Detect which cell encompasses the target text, then output its (x, y) center coordinate. 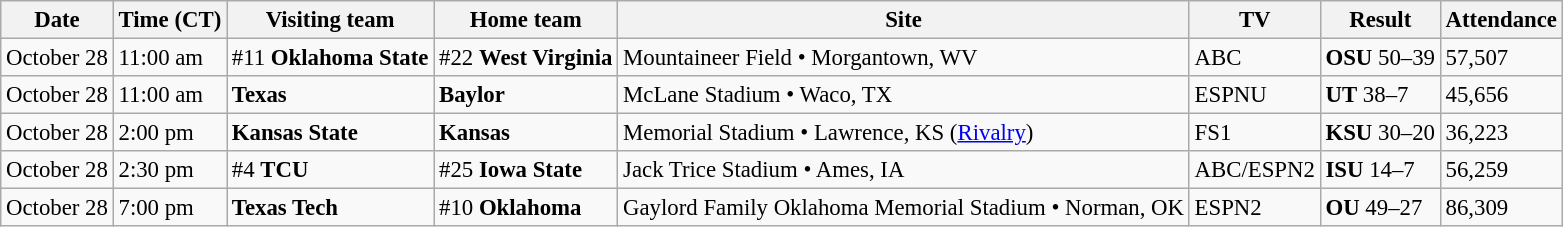
ESPN2 (1254, 208)
FS1 (1254, 133)
7:00 pm (170, 208)
#4 TCU (330, 170)
#10 Oklahoma (526, 208)
86,309 (1501, 208)
McLane Stadium • Waco, TX (904, 95)
UT 38–7 (1380, 95)
2:30 pm (170, 170)
KSU 30–20 (1380, 133)
#22 West Virginia (526, 58)
45,656 (1501, 95)
Gaylord Family Oklahoma Memorial Stadium • Norman, OK (904, 208)
57,507 (1501, 58)
ESPNU (1254, 95)
Site (904, 20)
Time (CT) (170, 20)
ISU 14–7 (1380, 170)
Baylor (526, 95)
2:00 pm (170, 133)
Attendance (1501, 20)
TV (1254, 20)
OU 49–27 (1380, 208)
#11 Oklahoma State (330, 58)
Kansas (526, 133)
Jack Trice Stadium • Ames, IA (904, 170)
Texas Tech (330, 208)
Date (57, 20)
Result (1380, 20)
Memorial Stadium • Lawrence, KS (Rivalry) (904, 133)
ABC/ESPN2 (1254, 170)
ABC (1254, 58)
36,223 (1501, 133)
56,259 (1501, 170)
Kansas State (330, 133)
Home team (526, 20)
Texas (330, 95)
Mountaineer Field • Morgantown, WV (904, 58)
Visiting team (330, 20)
OSU 50–39 (1380, 58)
#25 Iowa State (526, 170)
